Provide the [X, Y] coordinate of the cell's center where the given text is located.  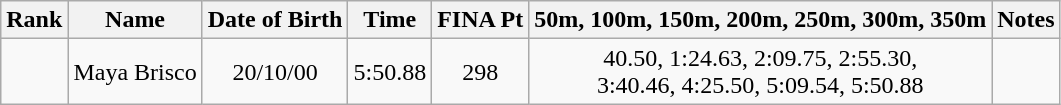
Date of Birth [275, 20]
20/10/00 [275, 72]
Time [390, 20]
Rank [34, 20]
Maya Brisco [135, 72]
Name [135, 20]
40.50, 1:24.63, 2:09.75, 2:55.30,3:40.46, 4:25.50, 5:09.54, 5:50.88 [760, 72]
Notes [1026, 20]
FINA Pt [480, 20]
5:50.88 [390, 72]
50m, 100m, 150m, 200m, 250m, 300m, 350m [760, 20]
298 [480, 72]
